Return the (X, Y) coordinate for the center point of the cell that contains the specified text.  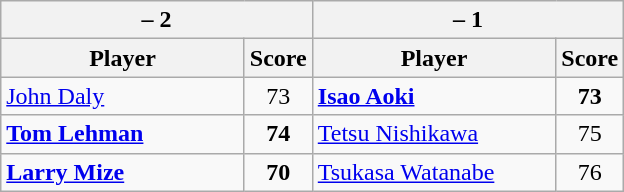
John Daly (123, 96)
76 (590, 172)
74 (278, 134)
Tom Lehman (123, 134)
Tsukasa Watanabe (434, 172)
70 (278, 172)
Larry Mize (123, 172)
– 2 (157, 20)
– 1 (468, 20)
75 (590, 134)
Isao Aoki (434, 96)
Tetsu Nishikawa (434, 134)
